Pinpoint the cell where the given text exists, returning its (X, Y) midpoint coordinate. 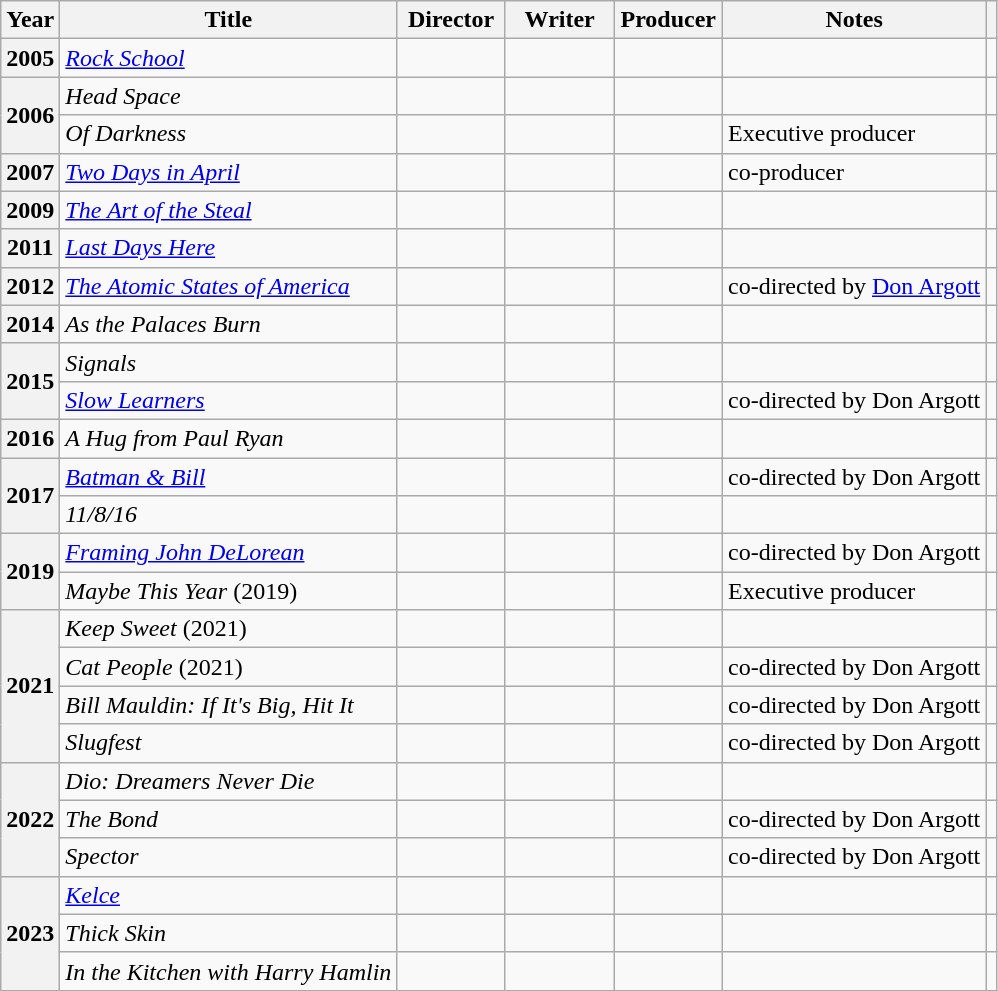
2021 (30, 686)
A Hug from Paul Ryan (228, 438)
Director (452, 20)
2022 (30, 819)
2007 (30, 172)
Kelce (228, 895)
The Atomic States of America (228, 286)
As the Palaces Burn (228, 324)
Slow Learners (228, 400)
The Art of the Steal (228, 210)
Rock School (228, 58)
In the Kitchen with Harry Hamlin (228, 971)
Title (228, 20)
Keep Sweet (2021) (228, 629)
Dio: Dreamers Never Die (228, 781)
Signals (228, 362)
Head Space (228, 96)
Of Darkness (228, 134)
2019 (30, 572)
Framing John DeLorean (228, 553)
2016 (30, 438)
2023 (30, 933)
Bill Mauldin: If It's Big, Hit It (228, 705)
Batman & Bill (228, 477)
Year (30, 20)
The Bond (228, 819)
Thick Skin (228, 933)
2005 (30, 58)
Spector (228, 857)
2009 (30, 210)
Maybe This Year (2019) (228, 591)
Slugfest (228, 743)
Writer (560, 20)
11/8/16 (228, 515)
Producer (668, 20)
co-producer (854, 172)
2012 (30, 286)
2006 (30, 115)
Two Days in April (228, 172)
Cat People (2021) (228, 667)
2017 (30, 496)
2011 (30, 248)
2014 (30, 324)
Last Days Here (228, 248)
2015 (30, 381)
Notes (854, 20)
